Pinpoint the cell where the given text exists, returning its [x, y] midpoint coordinate. 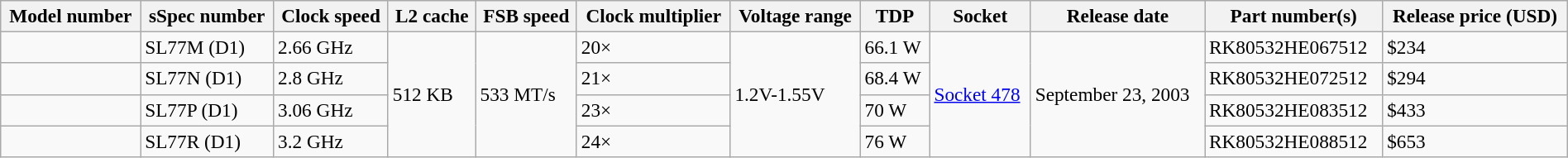
Clock speed [331, 16]
Release date [1117, 16]
2.8 GHz [331, 79]
SL77R (D1) [207, 141]
sSpec number [207, 16]
Voltage range [796, 16]
$433 [1475, 110]
24× [653, 141]
RK80532HE072512 [1293, 79]
SL77N (D1) [207, 79]
September 23, 2003 [1117, 94]
21× [653, 79]
20× [653, 47]
RK80532HE083512 [1293, 110]
3.06 GHz [331, 110]
23× [653, 110]
SL77P (D1) [207, 110]
70 W [895, 110]
L2 cache [432, 16]
1.2V-1.55V [796, 94]
FSB speed [526, 16]
Part number(s) [1293, 16]
SL77M (D1) [207, 47]
$234 [1475, 47]
3.2 GHz [331, 141]
512 KB [432, 94]
Clock multiplier [653, 16]
533 MT/s [526, 94]
RK80532HE088512 [1293, 141]
Socket 478 [980, 94]
Model number [71, 16]
$653 [1475, 141]
76 W [895, 141]
2.66 GHz [331, 47]
Socket [980, 16]
66.1 W [895, 47]
68.4 W [895, 79]
RK80532HE067512 [1293, 47]
Release price (USD) [1475, 16]
TDP [895, 16]
$294 [1475, 79]
